For the text-containing cell, return its midpoint in (x, y) coordinate format. 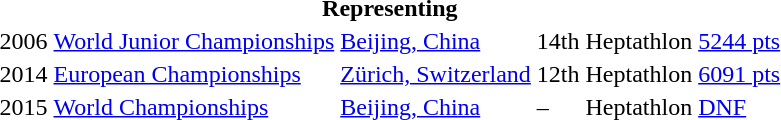
Beijing, China (436, 41)
World Junior Championships (194, 41)
Zürich, Switzerland (436, 74)
European Championships (194, 74)
14th (558, 41)
12th (558, 74)
